Identify which cell holds the provided text, then report its (x, y) central coordinate. 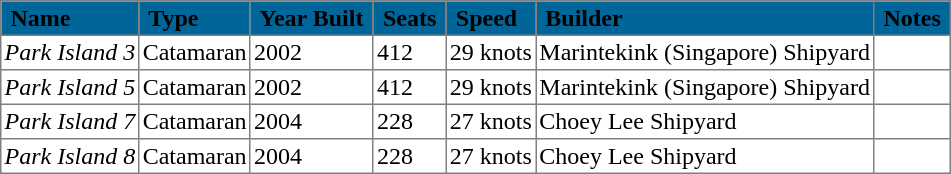
Speed (491, 18)
Park Island 8 (70, 156)
Builder (705, 18)
Year Built (312, 18)
Seats (410, 18)
Park Island 5 (70, 87)
Type (194, 18)
Name (70, 18)
Park Island 7 (70, 121)
Park Island 3 (70, 52)
Notes (912, 18)
